Output the [X, Y] coordinate of the center of the cell containing the given text.  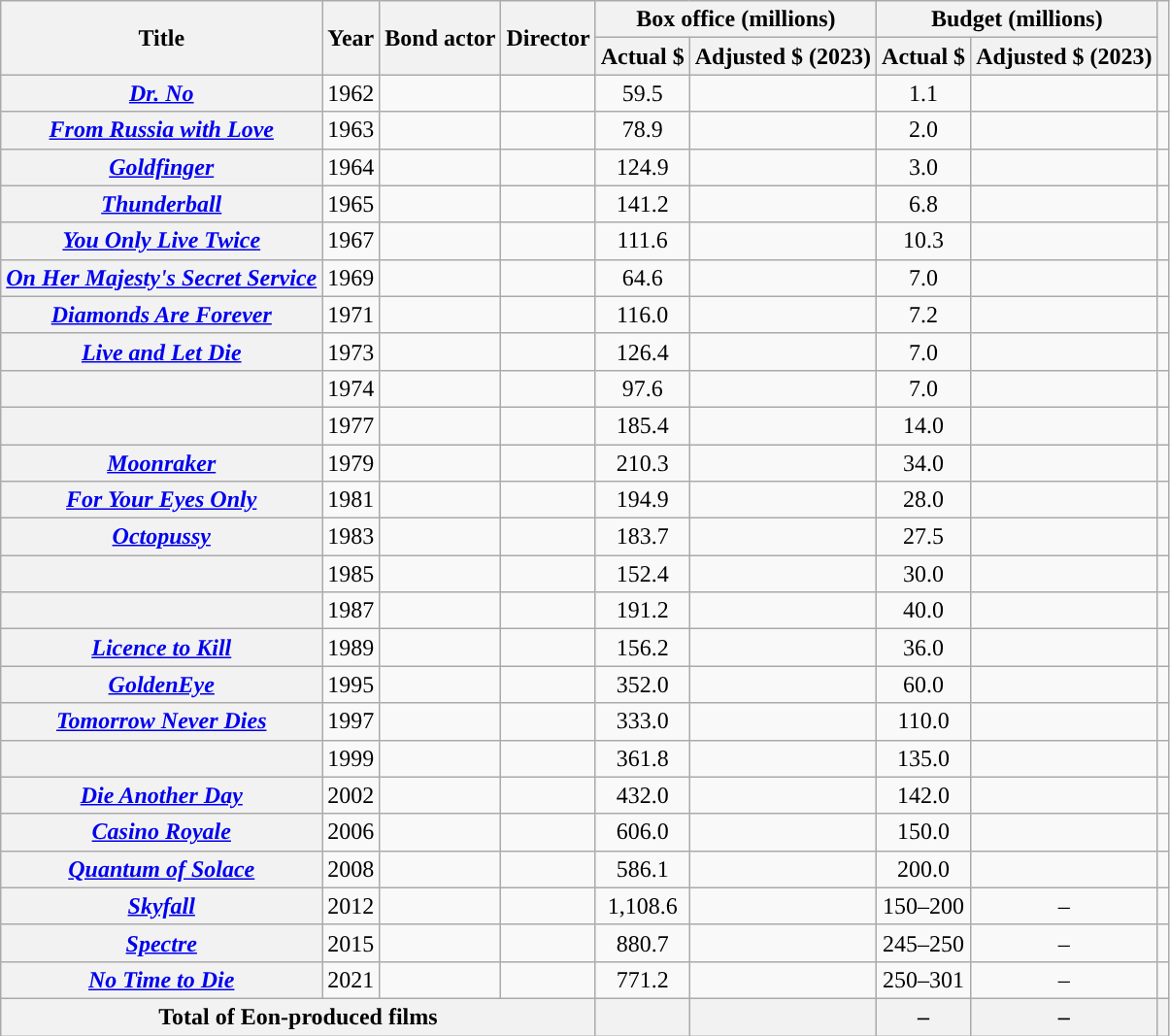
156.2 [643, 648]
1981 [351, 500]
You Only Live Twice [161, 241]
126.4 [643, 351]
1.1 [924, 93]
Octopussy [161, 537]
78.9 [643, 130]
191.2 [643, 611]
432.0 [643, 795]
361.8 [643, 758]
Total of Eon-produced films [298, 1017]
Director [548, 38]
1983 [351, 537]
194.9 [643, 500]
36.0 [924, 648]
116.0 [643, 315]
1977 [351, 425]
150–200 [924, 906]
110.0 [924, 721]
30.0 [924, 574]
1974 [351, 388]
From Russia with Love [161, 130]
1962 [351, 93]
1,108.6 [643, 906]
For Your Eyes Only [161, 500]
34.0 [924, 463]
2008 [351, 869]
40.0 [924, 611]
2021 [351, 980]
880.7 [643, 943]
606.0 [643, 832]
Quantum of Solace [161, 869]
64.6 [643, 278]
1987 [351, 611]
Thunderball [161, 204]
124.9 [643, 167]
Year [351, 38]
352.0 [643, 685]
1963 [351, 130]
1995 [351, 685]
1969 [351, 278]
Box office (millions) [736, 19]
245–250 [924, 943]
185.4 [643, 425]
586.1 [643, 869]
2012 [351, 906]
14.0 [924, 425]
Live and Let Die [161, 351]
1964 [351, 167]
10.3 [924, 241]
2002 [351, 795]
60.0 [924, 685]
Title [161, 38]
1965 [351, 204]
Bond actor [441, 38]
Skyfall [161, 906]
Goldfinger [161, 167]
2006 [351, 832]
Diamonds Are Forever [161, 315]
111.6 [643, 241]
1997 [351, 721]
Spectre [161, 943]
1979 [351, 463]
1971 [351, 315]
Tomorrow Never Dies [161, 721]
1967 [351, 241]
28.0 [924, 500]
No Time to Die [161, 980]
1973 [351, 351]
1985 [351, 574]
150.0 [924, 832]
142.0 [924, 795]
152.4 [643, 574]
1999 [351, 758]
210.3 [643, 463]
97.6 [643, 388]
2015 [351, 943]
Die Another Day [161, 795]
1989 [351, 648]
2.0 [924, 130]
7.2 [924, 315]
6.8 [924, 204]
183.7 [643, 537]
333.0 [643, 721]
3.0 [924, 167]
Casino Royale [161, 832]
135.0 [924, 758]
59.5 [643, 93]
141.2 [643, 204]
Licence to Kill [161, 648]
GoldenEye [161, 685]
Dr. No [161, 93]
250–301 [924, 980]
771.2 [643, 980]
27.5 [924, 537]
Moonraker [161, 463]
Budget (millions) [1018, 19]
200.0 [924, 869]
On Her Majesty's Secret Service [161, 278]
